From the cell containing the given text, extract its center point as [x, y] coordinate. 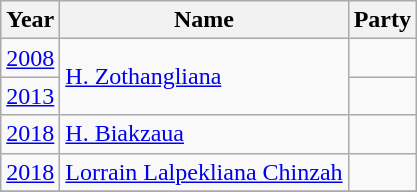
Party [382, 20]
Lorrain Lalpekliana Chinzah [204, 172]
H. Biakzaua [204, 134]
2008 [30, 58]
2013 [30, 96]
H. Zothangliana [204, 77]
Year [30, 20]
Name [204, 20]
